Output the (x, y) coordinate of the center of the cell containing the given text.  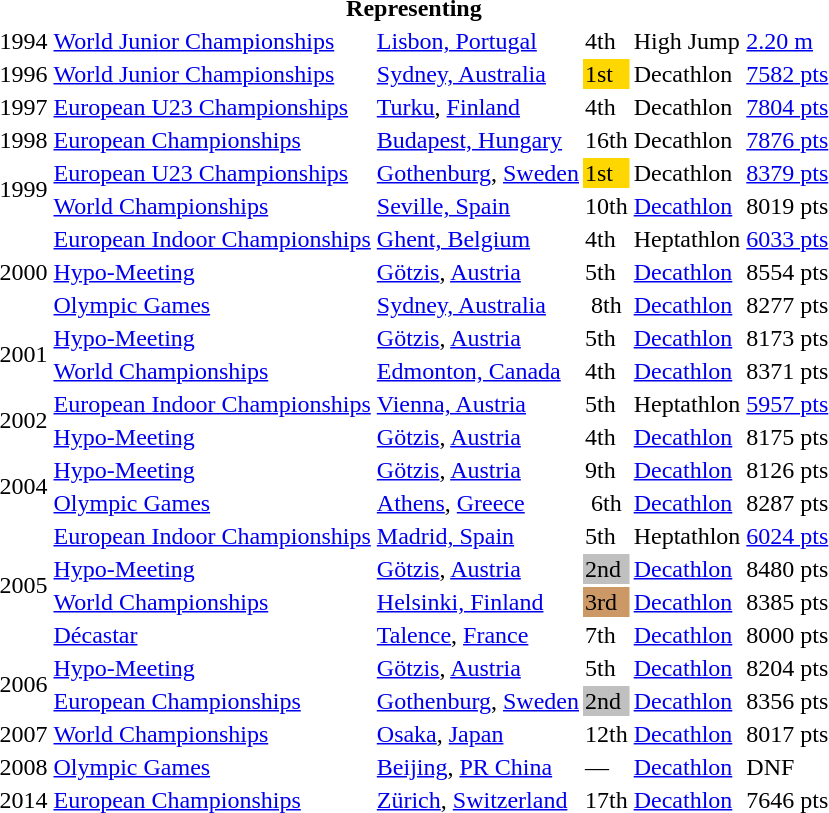
Vienna, Austria (478, 404)
6th (606, 503)
— (606, 767)
Lisbon, Portugal (478, 41)
Edmonton, Canada (478, 371)
Osaka, Japan (478, 734)
9th (606, 470)
Décastar (212, 635)
Budapest, Hungary (478, 140)
Seville, Spain (478, 206)
Helsinki, Finland (478, 602)
Turku, Finland (478, 107)
7th (606, 635)
Athens, Greece (478, 503)
High Jump (687, 41)
10th (606, 206)
Beijing, PR China (478, 767)
16th (606, 140)
8th (606, 305)
Ghent, Belgium (478, 239)
3rd (606, 602)
12th (606, 734)
Talence, France (478, 635)
Madrid, Spain (478, 536)
